Extract the [X, Y] coordinate from the center of the cell holding the provided text.  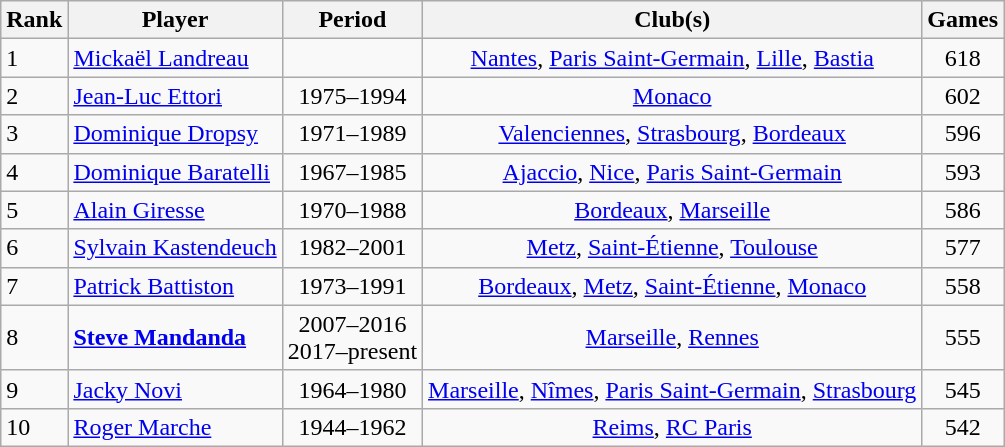
Player [175, 20]
577 [963, 248]
1970–1988 [352, 210]
Marseille, Nîmes, Paris Saint-Germain, Strasbourg [672, 389]
Marseille, Rennes [672, 338]
1975–1994 [352, 96]
1964–1980 [352, 389]
Valenciennes, Strasbourg, Bordeaux [672, 134]
Metz, Saint-Étienne, Toulouse [672, 248]
10 [34, 427]
558 [963, 286]
Reims, RC Paris [672, 427]
1971–1989 [352, 134]
6 [34, 248]
Jacky Novi [175, 389]
Dominique Baratelli [175, 172]
1 [34, 58]
593 [963, 172]
Steve Mandanda [175, 338]
Mickaël Landreau [175, 58]
Nantes, Paris Saint-Germain, Lille, Bastia [672, 58]
5 [34, 210]
Ajaccio, Nice, Paris Saint-Germain [672, 172]
3 [34, 134]
542 [963, 427]
555 [963, 338]
Bordeaux, Metz, Saint-Étienne, Monaco [672, 286]
Rank [34, 20]
Bordeaux, Marseille [672, 210]
Club(s) [672, 20]
2 [34, 96]
596 [963, 134]
7 [34, 286]
2007–20162017–present [352, 338]
9 [34, 389]
Monaco [672, 96]
Alain Giresse [175, 210]
Jean-Luc Ettori [175, 96]
4 [34, 172]
Games [963, 20]
Roger Marche [175, 427]
545 [963, 389]
Period [352, 20]
Sylvain Kastendeuch [175, 248]
1967–1985 [352, 172]
8 [34, 338]
1982–2001 [352, 248]
1944–1962 [352, 427]
602 [963, 96]
Dominique Dropsy [175, 134]
618 [963, 58]
1973–1991 [352, 286]
586 [963, 210]
Patrick Battiston [175, 286]
